Locate the cell with the specified text and output its (X, Y) center coordinate. 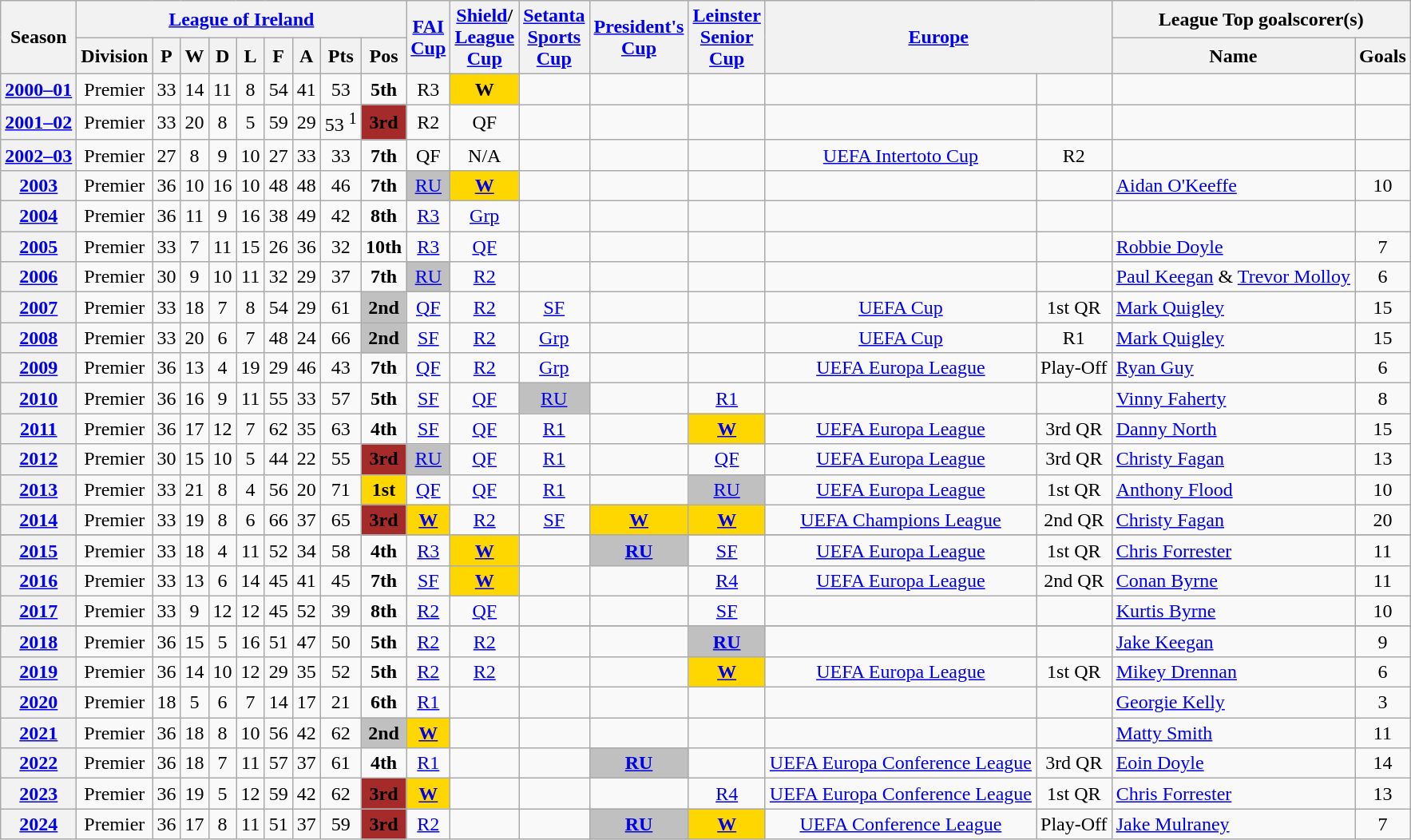
24 (307, 338)
Season (38, 38)
Shield/LeagueCup (485, 38)
FAICup (428, 38)
Leinster Senior Cup (727, 38)
2017 (38, 611)
UEFA Champions League (901, 520)
2011 (38, 429)
38 (278, 216)
65 (340, 520)
50 (340, 641)
Pos (383, 56)
2015 (38, 550)
Setanta Sports Cup (554, 38)
44 (278, 459)
3 (1383, 703)
League Top goalscorer(s) (1261, 19)
2024 (38, 824)
Paul Keegan & Trevor Molloy (1233, 277)
71 (340, 489)
2009 (38, 368)
2003 (38, 185)
2021 (38, 733)
2002–03 (38, 155)
2016 (38, 580)
Matty Smith (1233, 733)
6th (383, 703)
League of Ireland (241, 19)
Name (1233, 56)
2012 (38, 459)
2022 (38, 763)
2005 (38, 247)
Jake Keegan (1233, 641)
1st (383, 489)
Conan Byrne (1233, 580)
49 (307, 216)
2008 (38, 338)
2018 (38, 641)
Mikey Drennan (1233, 672)
P (166, 56)
Vinny Faherty (1233, 398)
Jake Mulraney (1233, 824)
53 1 (340, 123)
Ryan Guy (1233, 368)
UEFA Intertoto Cup (901, 155)
43 (340, 368)
President's Cup (639, 38)
2000–01 (38, 89)
Kurtis Byrne (1233, 611)
N/A (485, 155)
10th (383, 247)
22 (307, 459)
2004 (38, 216)
2007 (38, 307)
39 (340, 611)
Division (115, 56)
Georgie Kelly (1233, 703)
F (278, 56)
Europe (938, 38)
53 (340, 89)
2001–02 (38, 123)
L (251, 56)
2014 (38, 520)
2020 (38, 703)
Aidan O'Keeffe (1233, 185)
A (307, 56)
2010 (38, 398)
Eoin Doyle (1233, 763)
UEFA Conference League (901, 824)
63 (340, 429)
2006 (38, 277)
Robbie Doyle (1233, 247)
2019 (38, 672)
Danny North (1233, 429)
26 (278, 247)
58 (340, 550)
Pts (340, 56)
34 (307, 550)
Goals (1383, 56)
D (222, 56)
Anthony Flood (1233, 489)
2013 (38, 489)
47 (307, 641)
2023 (38, 794)
